Detect which cell encompasses the target text, then output its [x, y] center coordinate. 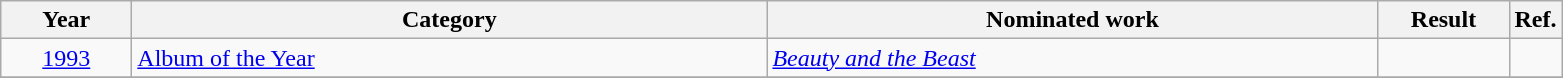
Category [450, 20]
Ref. [1536, 20]
Result [1444, 20]
Beauty and the Beast [1072, 58]
Year [66, 20]
Album of the Year [450, 58]
1993 [66, 58]
Nominated work [1072, 20]
